Locate the cell with the specified text and output its (x, y) center coordinate. 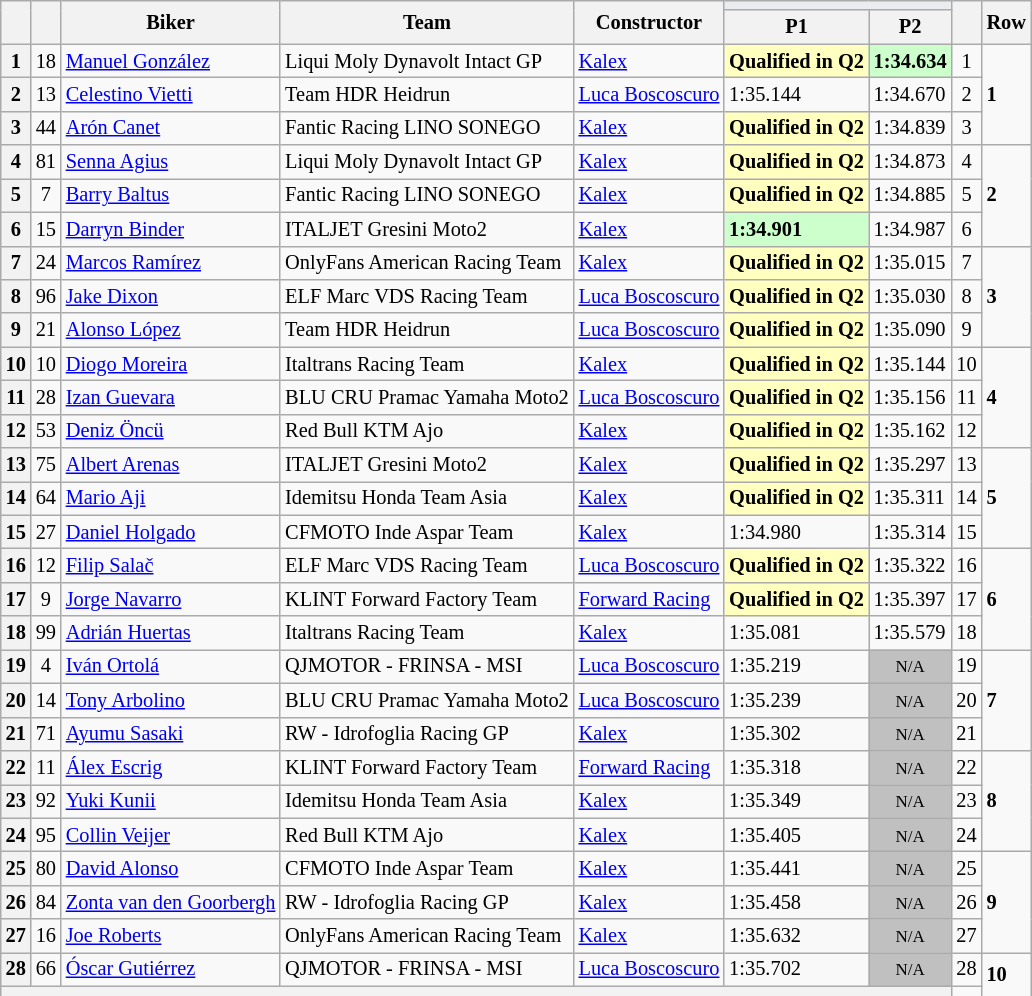
71 (46, 734)
Deniz Öncü (170, 431)
Óscar Gutiérrez (170, 969)
1:35.632 (796, 936)
44 (46, 128)
Filip Salač (170, 565)
92 (46, 801)
Iván Ortolá (170, 666)
1:35.349 (796, 801)
1:35.090 (910, 330)
1:35.297 (910, 465)
1:35.322 (910, 565)
Izan Guevara (170, 397)
1:35.302 (796, 734)
1:35.405 (796, 835)
1:35.015 (910, 263)
Ayumu Sasaki (170, 734)
1:35.162 (910, 431)
1:34.987 (910, 229)
Albert Arenas (170, 465)
Darryn Binder (170, 229)
1:35.441 (796, 868)
Adrián Huertas (170, 633)
1:35.311 (910, 498)
Collin Veijer (170, 835)
Arón Canet (170, 128)
Diogo Moreira (170, 364)
David Alonso (170, 868)
99 (46, 633)
1:35.156 (910, 397)
64 (46, 498)
P1 (796, 27)
1:34.670 (910, 94)
1:35.579 (910, 633)
1:34.873 (910, 162)
1:35.239 (796, 700)
Row (1006, 22)
75 (46, 465)
1:35.030 (910, 296)
95 (46, 835)
Joe Roberts (170, 936)
Constructor (650, 22)
Celestino Vietti (170, 94)
1:34.901 (796, 229)
81 (46, 162)
66 (46, 969)
Marcos Ramírez (170, 263)
Mario Aji (170, 498)
1:34.885 (910, 195)
P2 (910, 27)
Biker (170, 22)
1:34.839 (910, 128)
80 (46, 868)
Team (426, 22)
53 (46, 431)
Alonso López (170, 330)
1:35.397 (910, 599)
1:35.702 (796, 969)
96 (46, 296)
Yuki Kunii (170, 801)
1:35.458 (796, 902)
84 (46, 902)
1:34.980 (796, 532)
Daniel Holgado (170, 532)
Senna Agius (170, 162)
Jake Dixon (170, 296)
Zonta van den Goorbergh (170, 902)
1:35.314 (910, 532)
Manuel González (170, 61)
Jorge Navarro (170, 599)
1:34.634 (910, 61)
1:35.318 (796, 767)
Barry Baltus (170, 195)
1:35.081 (796, 633)
Álex Escrig (170, 767)
1:35.219 (796, 666)
Tony Arbolino (170, 700)
